Determine the (x, y) coordinate at the center of the cell enclosing the given text.  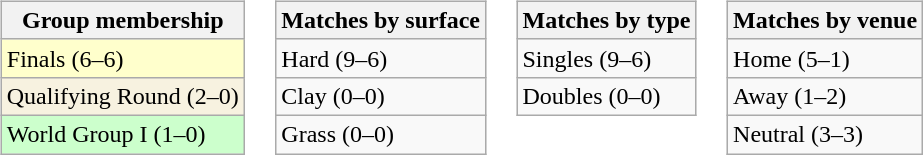
Matches by surface (381, 20)
World Group I (1–0) (122, 134)
Clay (0–0) (381, 96)
Matches by type (606, 20)
Hard (9–6) (381, 58)
Neutral (3–3) (826, 134)
Doubles (0–0) (606, 96)
Qualifying Round (2–0) (122, 96)
Matches by venue (826, 20)
Finals (6–6) (122, 58)
Group membership (122, 20)
Home (5–1) (826, 58)
Away (1–2) (826, 96)
Singles (9–6) (606, 58)
Grass (0–0) (381, 134)
